Detect which cell encompasses the target text, then output its [X, Y] center coordinate. 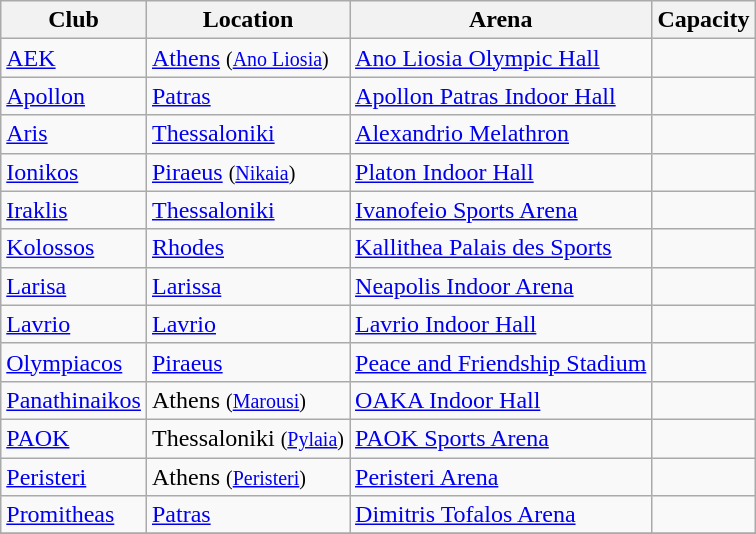
Kallithea Palais des Sports [501, 248]
Thessaloniki (Pylaia) [248, 438]
Aris [74, 134]
Apollon [74, 96]
PAOK Sports Arena [501, 438]
Kolossos [74, 248]
PAOK [74, 438]
Piraeus (Nikaia) [248, 172]
Lavrio Indoor Hall [501, 324]
Peristeri [74, 477]
AEK [74, 58]
Piraeus [248, 362]
Peristeri Arena [501, 477]
Iraklis [74, 210]
Olympiacos [74, 362]
Alexandrio Melathron [501, 134]
Larisa [74, 286]
Ano Liosia Olympic Hall [501, 58]
Platon Indoor Hall [501, 172]
Location [248, 20]
Club [74, 20]
Athens (Marousi) [248, 400]
OAKA Indoor Hall [501, 400]
Arena [501, 20]
Apollon Patras Indoor Hall [501, 96]
Ivanofeio Sports Arena [501, 210]
Rhodes [248, 248]
Athens (Ano Liosia) [248, 58]
Panathinaikos [74, 400]
Peace and Friendship Stadium [501, 362]
Capacity [704, 20]
Athens (Peristeri) [248, 477]
Ionikos [74, 172]
Neapolis Indoor Arena [501, 286]
Promitheas [74, 515]
Larissa [248, 286]
Dimitris Tofalos Arena [501, 515]
